Locate the cell with the specified text and output its [X, Y] center coordinate. 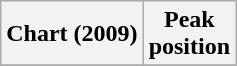
Peakposition [189, 34]
Chart (2009) [72, 34]
